Identify which cell holds the provided text, then report its (X, Y) central coordinate. 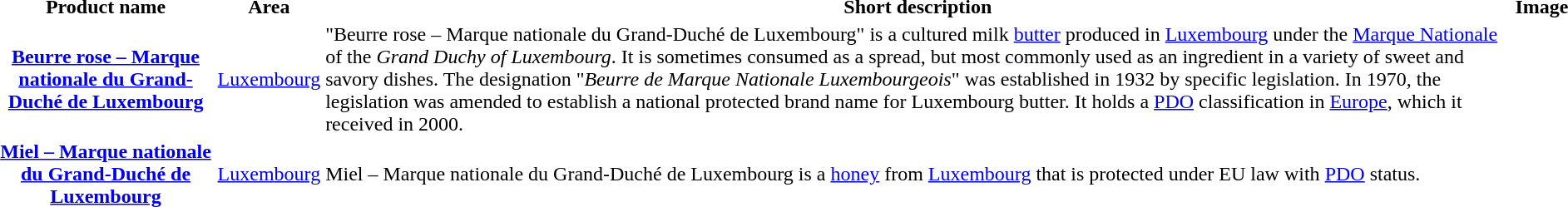
Luxembourg (270, 79)
